Output the [X, Y] coordinate of the center of the cell containing the given text.  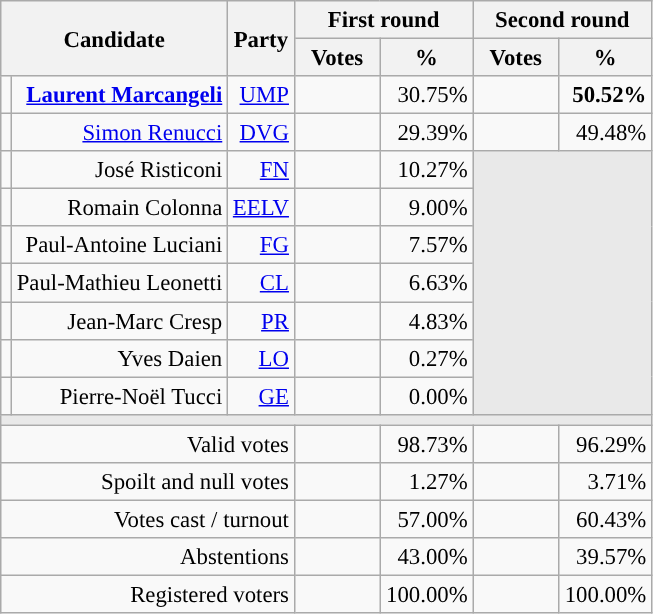
Simon Renucci [119, 133]
Party [262, 38]
50.52% [606, 95]
Votes cast / turnout [148, 519]
30.75% [426, 95]
3.71% [606, 482]
Jean-Marc Cresp [119, 321]
CL [262, 283]
60.43% [606, 519]
GE [262, 396]
0.27% [426, 358]
4.83% [426, 321]
José Risticoni [119, 170]
98.73% [426, 444]
Laurent Marcangeli [119, 95]
57.00% [426, 519]
Paul-Antoine Luciani [119, 245]
DVG [262, 133]
1.27% [426, 482]
PR [262, 321]
FN [262, 170]
FG [262, 245]
10.27% [426, 170]
Second round [562, 20]
Romain Colonna [119, 208]
Registered voters [148, 594]
29.39% [426, 133]
Valid votes [148, 444]
UMP [262, 95]
Spoilt and null votes [148, 482]
49.48% [606, 133]
0.00% [426, 396]
6.63% [426, 283]
39.57% [606, 557]
Paul-Mathieu Leonetti [119, 283]
96.29% [606, 444]
Yves Daien [119, 358]
Abstentions [148, 557]
Pierre-Noël Tucci [119, 396]
Candidate [114, 38]
First round [384, 20]
43.00% [426, 557]
EELV [262, 208]
7.57% [426, 245]
9.00% [426, 208]
LO [262, 358]
